For the text-containing cell, return its midpoint in [x, y] coordinate format. 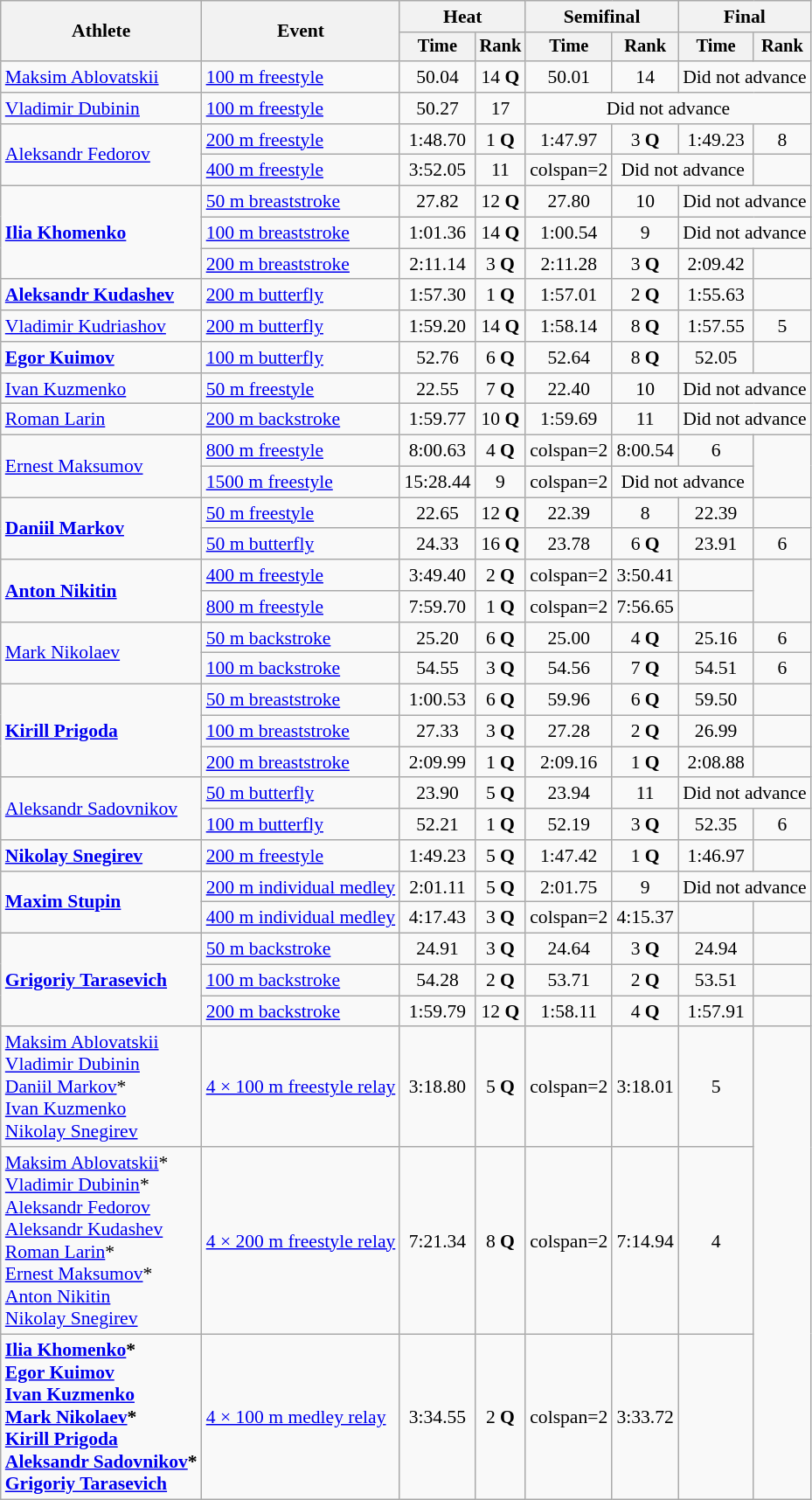
Maksim Ablovatskii [101, 77]
Maksim Ablovatskii*Vladimir Dubinin*Aleksandr FedorovAleksandr KudashevRoman Larin*Ernest Maksumov*Anton NikitinNikolay Snegirev [101, 1240]
Event [301, 31]
54.28 [437, 981]
17 [501, 108]
52.64 [568, 358]
15:28.44 [437, 483]
2:11.14 [437, 264]
4 × 200 m freestyle relay [301, 1240]
25.16 [716, 638]
Aleksandr Fedorov [101, 156]
1:55.63 [716, 295]
2:08.88 [716, 762]
23.94 [568, 794]
3:18.01 [645, 1087]
50.27 [437, 108]
7:14.94 [645, 1240]
52.21 [437, 824]
2:09.16 [568, 762]
27.28 [568, 732]
Daniil Markov [101, 528]
52.76 [437, 358]
200 m individual medley [301, 887]
1:46.97 [716, 856]
8:00.54 [645, 451]
Anton Nikitin [101, 591]
1:57.91 [716, 1011]
1:01.36 [437, 233]
1:48.70 [437, 140]
3:49.40 [437, 575]
Nikolay Snegirev [101, 856]
1:57.01 [568, 295]
54.55 [437, 669]
4 × 100 m freestyle relay [301, 1087]
27.33 [437, 732]
2:01.11 [437, 887]
50.01 [568, 77]
Ilia Khomenko [101, 233]
59.96 [568, 700]
7:56.65 [645, 607]
Ilia Khomenko*Egor KuimovIvan KuzmenkoMark Nikolaev*Kirill PrigodaAleksandr Sadovnikov*Grigoriy Tarasevich [101, 1418]
23.78 [568, 545]
2:09.42 [716, 264]
7:59.70 [437, 607]
14 [645, 77]
59.50 [716, 700]
Aleksandr Sadovnikov [101, 809]
4:15.37 [645, 918]
7:21.34 [437, 1240]
25.00 [568, 638]
1:00.53 [437, 700]
Roman Larin [101, 420]
Semifinal [601, 17]
52.19 [568, 824]
Vladimir Kudriashov [101, 326]
Mark Nikolaev [101, 654]
2:09.99 [437, 762]
1:47.42 [568, 856]
Ivan Kuzmenko [101, 389]
Final [745, 17]
22.40 [568, 389]
52.35 [716, 824]
10 Q [501, 420]
54.56 [568, 669]
Egor Kuimov [101, 358]
1:58.11 [568, 1011]
3:34.55 [437, 1418]
22.55 [437, 389]
Grigoriy Tarasevich [101, 981]
1:59.20 [437, 326]
2:01.75 [568, 887]
4 [716, 1240]
16 Q [501, 545]
8:00.63 [437, 451]
23.90 [437, 794]
1:57.30 [437, 295]
22.65 [437, 513]
Vladimir Dubinin [101, 108]
24.94 [716, 949]
4 × 100 m medley relay [301, 1418]
Ernest Maksumov [101, 467]
25.20 [437, 638]
50.04 [437, 77]
52.05 [716, 358]
1:59.69 [568, 420]
23.91 [716, 545]
1:57.55 [716, 326]
Maxim Stupin [101, 902]
1:47.97 [568, 140]
Aleksandr Kudashev [101, 295]
1:59.77 [437, 420]
27.82 [437, 202]
53.71 [568, 981]
3:50.41 [645, 575]
1:58.14 [568, 326]
53.51 [716, 981]
Kirill Prigoda [101, 731]
24.91 [437, 949]
4:17.43 [437, 918]
400 m individual medley [301, 918]
Heat [462, 17]
1500 m freestyle [301, 483]
1:00.54 [568, 233]
3:18.80 [437, 1087]
Athlete [101, 31]
27.80 [568, 202]
2:11.28 [568, 264]
3:52.05 [437, 170]
26.99 [716, 732]
3:33.72 [645, 1418]
54.51 [716, 669]
24.33 [437, 545]
Maksim AblovatskiiVladimir DubininDaniil Markov*Ivan KuzmenkoNikolay Snegirev [101, 1087]
1:59.79 [437, 1011]
24.64 [568, 949]
